Extract the (X, Y) coordinate from the center of the cell holding the provided text.  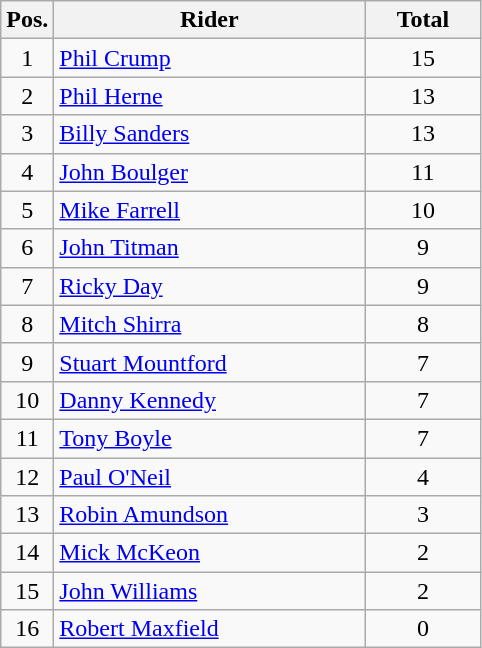
John Titman (210, 248)
Mike Farrell (210, 210)
1 (28, 58)
Rider (210, 20)
Danny Kennedy (210, 400)
Robert Maxfield (210, 629)
John Boulger (210, 172)
Mick McKeon (210, 553)
Stuart Mountford (210, 362)
6 (28, 248)
Phil Herne (210, 96)
Ricky Day (210, 286)
Billy Sanders (210, 134)
Pos. (28, 20)
Robin Amundson (210, 515)
0 (423, 629)
Tony Boyle (210, 438)
Phil Crump (210, 58)
Total (423, 20)
5 (28, 210)
John Williams (210, 591)
12 (28, 477)
Paul O'Neil (210, 477)
Mitch Shirra (210, 324)
16 (28, 629)
14 (28, 553)
